Detect which cell encompasses the target text, then output its [X, Y] center coordinate. 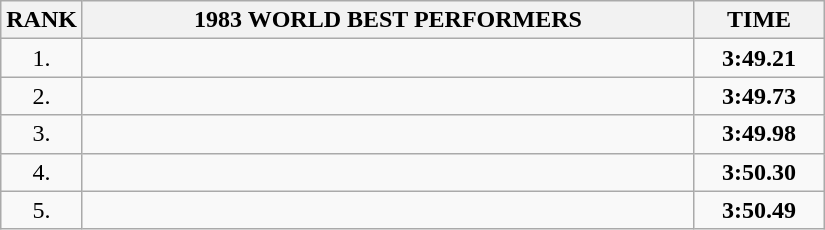
3:50.49 [760, 210]
3:50.30 [760, 172]
RANK [42, 20]
3:49.21 [760, 58]
3:49.98 [760, 134]
3. [42, 134]
2. [42, 96]
1. [42, 58]
4. [42, 172]
3:49.73 [760, 96]
5. [42, 210]
1983 WORLD BEST PERFORMERS [388, 20]
TIME [760, 20]
